Find where the given text appears and provide that cell's center as (X, Y) coordinate. 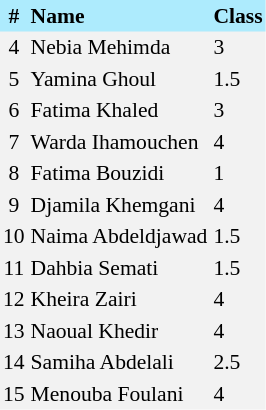
5 (14, 79)
14 (14, 362)
Fatima Bouzidi (120, 174)
11 (14, 268)
Nebia Mehimda (120, 48)
12 (14, 300)
15 (14, 394)
Djamila Khemgani (120, 205)
2.5 (238, 362)
Fatima Khaled (120, 110)
Kheira Zairi (120, 300)
Naima Abdeldjawad (120, 236)
7 (14, 142)
6 (14, 110)
Yamina Ghoul (120, 79)
Naoual Khedir (120, 331)
Warda Ihamouchen (120, 142)
Name (120, 16)
9 (14, 205)
8 (14, 174)
Dahbia Semati (120, 268)
Menouba Foulani (120, 394)
# (14, 16)
Class (238, 16)
10 (14, 236)
13 (14, 331)
1 (238, 174)
Samiha Abdelali (120, 362)
